Identify which cell holds the provided text, then report its (X, Y) central coordinate. 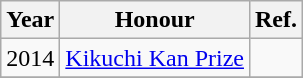
Honour (155, 20)
Year (30, 20)
Ref. (276, 20)
2014 (30, 58)
Kikuchi Kan Prize (155, 58)
